Find where the given text appears and provide that cell's center as [X, Y] coordinate. 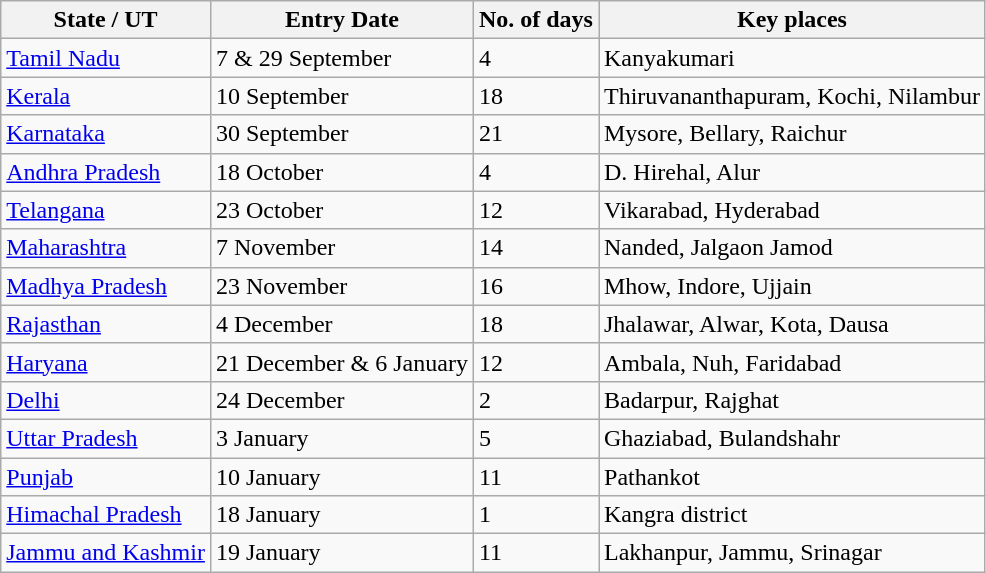
19 January [342, 553]
Kangra district [792, 515]
3 January [342, 438]
Thiruvananthapuram, Kochi, Nilambur [792, 96]
Vikarabad, Hyderabad [792, 210]
Himachal Pradesh [106, 515]
Madhya Pradesh [106, 286]
23 October [342, 210]
Haryana [106, 362]
Telangana [106, 210]
Kanyakumari [792, 58]
Jammu and Kashmir [106, 553]
16 [536, 286]
10 September [342, 96]
21 December & 6 January [342, 362]
14 [536, 248]
7 November [342, 248]
Nanded, Jalgaon Jamod [792, 248]
1 [536, 515]
Entry Date [342, 20]
7 & 29 September [342, 58]
18 October [342, 172]
23 November [342, 286]
Rajasthan [106, 324]
Uttar Pradesh [106, 438]
30 September [342, 134]
Ambala, Nuh, Faridabad [792, 362]
2 [536, 400]
10 January [342, 477]
Punjab [106, 477]
24 December [342, 400]
Lakhanpur, Jammu, Srinagar [792, 553]
Jhalawar, Alwar, Kota, Dausa [792, 324]
4 December [342, 324]
Maharashtra [106, 248]
Mysore, Bellary, Raichur [792, 134]
18 January [342, 515]
Key places [792, 20]
5 [536, 438]
D. Hirehal, Alur [792, 172]
21 [536, 134]
Karnataka [106, 134]
State / UT [106, 20]
Kerala [106, 96]
Ghaziabad, Bulandshahr [792, 438]
Mhow, Indore, Ujjain [792, 286]
No. of days [536, 20]
Pathankot [792, 477]
Tamil Nadu [106, 58]
Delhi [106, 400]
Badarpur, Rajghat [792, 400]
Andhra Pradesh [106, 172]
